Return [x, y] of the center of cell containing provided text 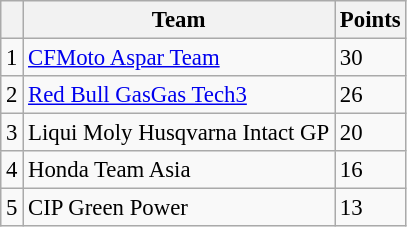
30 [370, 58]
Red Bull GasGas Tech3 [179, 95]
CIP Green Power [179, 208]
3 [12, 133]
Honda Team Asia [179, 170]
16 [370, 170]
CFMoto Aspar Team [179, 58]
Liqui Moly Husqvarna Intact GP [179, 133]
2 [12, 95]
20 [370, 133]
4 [12, 170]
Points [370, 20]
Team [179, 20]
13 [370, 208]
5 [12, 208]
26 [370, 95]
1 [12, 58]
